Find where the given text appears and provide that cell's center as [x, y] coordinate. 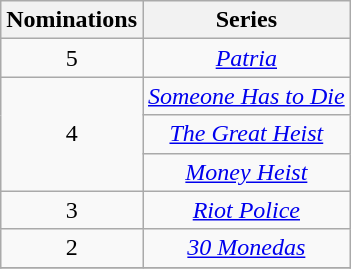
Someone Has to Die [246, 96]
Patria [246, 58]
Riot Police [246, 210]
3 [72, 210]
Money Heist [246, 172]
The Great Heist [246, 134]
4 [72, 134]
5 [72, 58]
Series [246, 20]
Nominations [72, 20]
2 [72, 248]
30 Monedas [246, 248]
